Scan for the cell matching the given text and deliver its [x, y] coordinate at center. 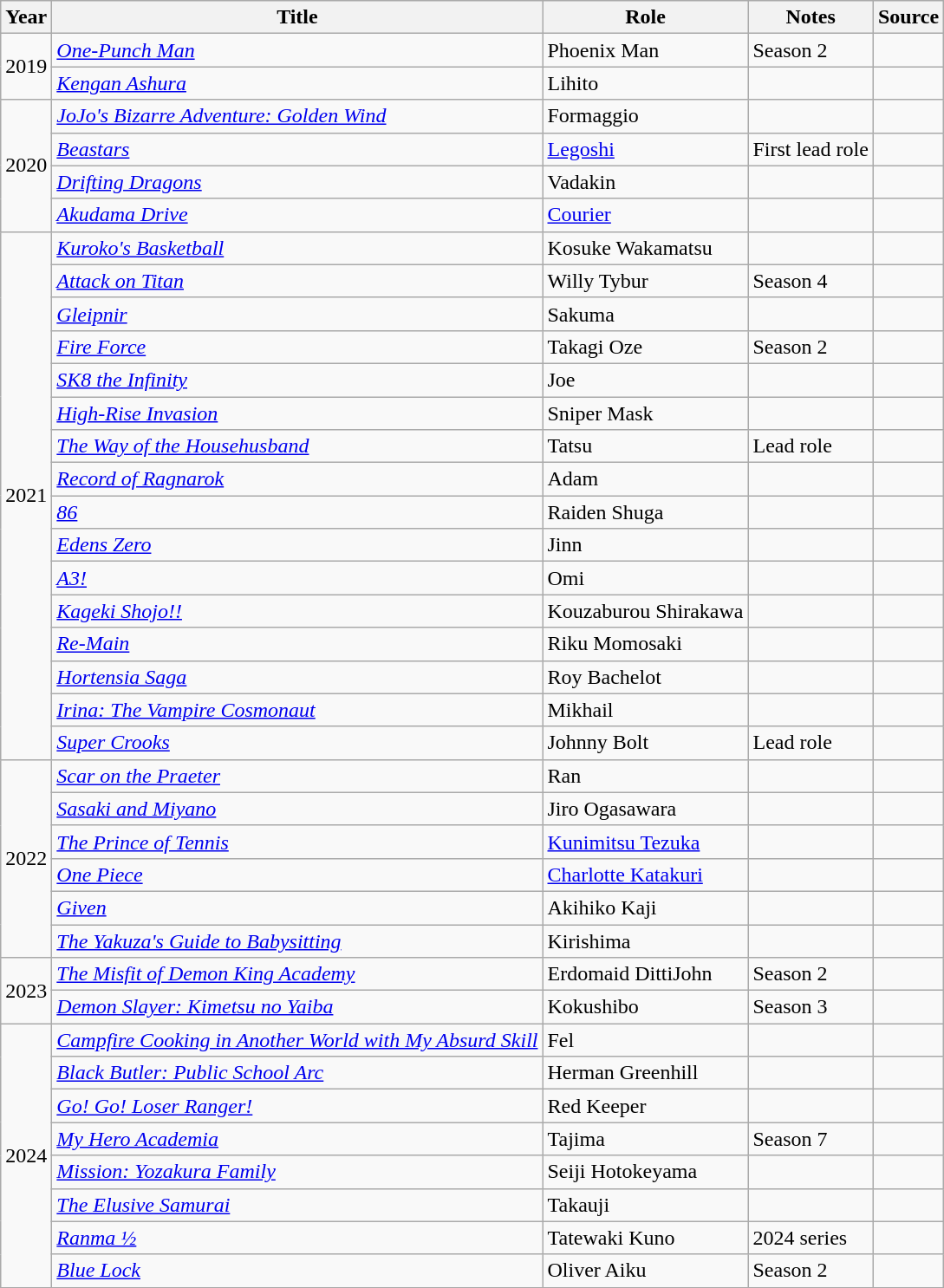
Ran [645, 776]
Kunimitsu Tezuka [645, 842]
Charlotte Katakuri [645, 875]
Riku Momosaki [645, 644]
Seiji Hotokeyama [645, 1172]
Given [297, 907]
Year [26, 17]
Re-Main [297, 644]
Formaggio [645, 116]
Drifting Dragons [297, 182]
Mission: Yozakura Family [297, 1172]
Raiden Shuga [645, 512]
The Misfit of Demon King Academy [297, 974]
High-Rise Invasion [297, 413]
The Yakuza's Guide to Babysitting [297, 940]
Courier [645, 215]
2023 [26, 991]
Kuroko's Basketball [297, 248]
Omi [645, 578]
Notes [811, 17]
Sniper Mask [645, 413]
Source [908, 17]
Role [645, 17]
Jiro Ogasawara [645, 809]
Beastars [297, 149]
Season 3 [811, 1007]
Title [297, 17]
The Elusive Samurai [297, 1205]
Fel [645, 1040]
2022 [26, 858]
Akihiko Kaji [645, 907]
2019 [26, 67]
86 [297, 512]
Lihito [645, 83]
Sakuma [645, 314]
Campfire Cooking in Another World with My Absurd Skill [297, 1040]
The Way of the Househusband [297, 446]
Super Crooks [297, 743]
Takauji [645, 1205]
Kosuke Wakamatsu [645, 248]
Scar on the Praeter [297, 776]
Fire Force [297, 347]
Legoshi [645, 149]
SK8 the Infinity [297, 380]
Takagi Oze [645, 347]
Herman Greenhill [645, 1073]
JoJo's Bizarre Adventure: Golden Wind [297, 116]
Go! Go! Loser Ranger! [297, 1106]
Mikhail [645, 710]
Kouzaburou Shirakawa [645, 611]
A3! [297, 578]
Johnny Bolt [645, 743]
2024 [26, 1155]
2024 series [811, 1238]
Record of Ragnarok [297, 479]
Adam [645, 479]
Attack on Titan [297, 281]
Kengan Ashura [297, 83]
Erdomaid DittiJohn [645, 974]
Joe [645, 380]
First lead role [811, 149]
Season 4 [811, 281]
Tajima [645, 1139]
Red Keeper [645, 1106]
Demon Slayer: Kimetsu no Yaiba [297, 1007]
One-Punch Man [297, 50]
Roy Bachelot [645, 677]
Irina: The Vampire Cosmonaut [297, 710]
Kokushibo [645, 1007]
2021 [26, 496]
Gleipnir [297, 314]
Phoenix Man [645, 50]
Hortensia Saga [297, 677]
One Piece [297, 875]
Season 7 [811, 1139]
Vadakin [645, 182]
2020 [26, 166]
Tatsu [645, 446]
Akudama Drive [297, 215]
The Prince of Tennis [297, 842]
Kirishima [645, 940]
Black Butler: Public School Arc [297, 1073]
Ranma ½ [297, 1238]
Willy Tybur [645, 281]
Kageki Shojo!! [297, 611]
Sasaki and Miyano [297, 809]
My Hero Academia [297, 1139]
Tatewaki Kuno [645, 1238]
Edens Zero [297, 545]
Jinn [645, 545]
Oliver Aiku [645, 1271]
Blue Lock [297, 1271]
